Extract the [x, y] coordinate from the center of the cell holding the provided text.  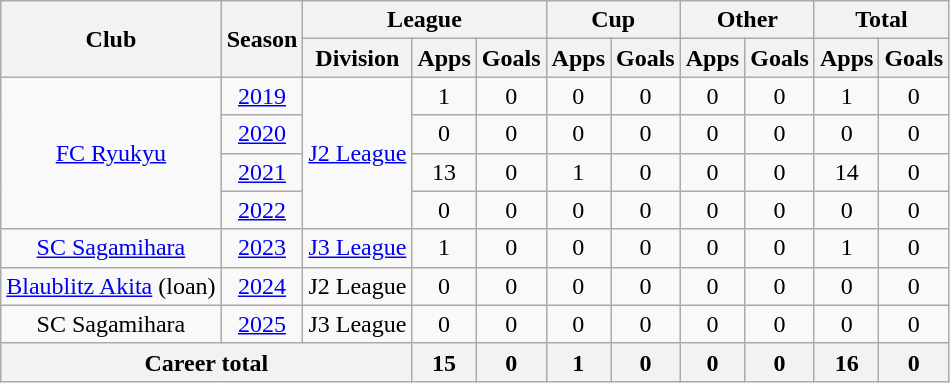
League [424, 20]
Blaublitz Akita (loan) [111, 286]
2024 [262, 286]
Club [111, 39]
14 [846, 172]
Cup [613, 20]
2020 [262, 134]
16 [846, 362]
2021 [262, 172]
Total [881, 20]
Other [747, 20]
15 [444, 362]
FC Ryukyu [111, 153]
2019 [262, 96]
Season [262, 39]
13 [444, 172]
2022 [262, 210]
Career total [206, 362]
2023 [262, 248]
Division [358, 58]
2025 [262, 324]
